Detect which cell encompasses the target text, then output its (X, Y) center coordinate. 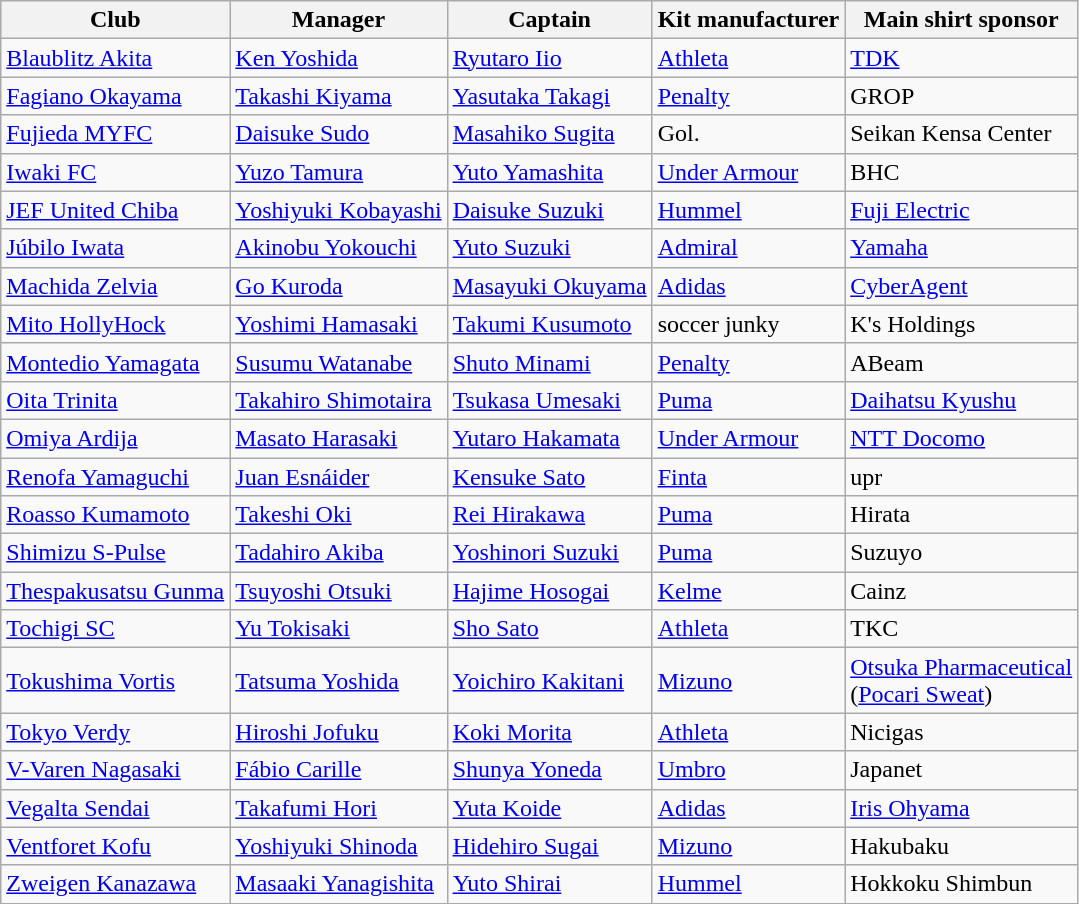
Zweigen Kanazawa (116, 884)
Montedio Yamagata (116, 362)
Iris Ohyama (962, 808)
Kensuke Sato (550, 477)
Hakubaku (962, 846)
Susumu Watanabe (338, 362)
Renofa Yamaguchi (116, 477)
K's Holdings (962, 324)
TKC (962, 629)
Ventforet Kofu (116, 846)
Japanet (962, 770)
Yuto Shirai (550, 884)
Yuzo Tamura (338, 172)
GROP (962, 96)
Tochigi SC (116, 629)
V-Varen Nagasaki (116, 770)
Hajime Hosogai (550, 591)
Yoshimi Hamasaki (338, 324)
Hidehiro Sugai (550, 846)
Shimizu S-Pulse (116, 553)
Suzuyo (962, 553)
Otsuka Pharmaceutical(Pocari Sweat) (962, 680)
Roasso Kumamoto (116, 515)
Takashi Kiyama (338, 96)
Main shirt sponsor (962, 20)
Masato Harasaki (338, 438)
Koki Morita (550, 732)
Yuta Koide (550, 808)
Ryutaro Iio (550, 58)
Hokkoku Shimbun (962, 884)
Machida Zelvia (116, 286)
Takahiro Shimotaira (338, 400)
Admiral (748, 248)
Hirata (962, 515)
Nicigas (962, 732)
Takeshi Oki (338, 515)
CyberAgent (962, 286)
ABeam (962, 362)
Júbilo Iwata (116, 248)
BHC (962, 172)
Daihatsu Kyushu (962, 400)
Fujieda MYFC (116, 134)
Yutaro Hakamata (550, 438)
Hiroshi Jofuku (338, 732)
Yamaha (962, 248)
Fagiano Okayama (116, 96)
Takafumi Hori (338, 808)
Tsuyoshi Otsuki (338, 591)
soccer junky (748, 324)
Tadahiro Akiba (338, 553)
Yoshinori Suzuki (550, 553)
Iwaki FC (116, 172)
Finta (748, 477)
Daisuke Suzuki (550, 210)
Ken Yoshida (338, 58)
upr (962, 477)
Takumi Kusumoto (550, 324)
Go Kuroda (338, 286)
Cainz (962, 591)
Mito HollyHock (116, 324)
Yoshiyuki Shinoda (338, 846)
Seikan Kensa Center (962, 134)
Manager (338, 20)
TDK (962, 58)
Masahiko Sugita (550, 134)
Shunya Yoneda (550, 770)
Tokyo Verdy (116, 732)
Shuto Minami (550, 362)
Club (116, 20)
Akinobu Yokouchi (338, 248)
Fuji Electric (962, 210)
Masaaki Yanagishita (338, 884)
Thespakusatsu Gunma (116, 591)
Daisuke Sudo (338, 134)
Rei Hirakawa (550, 515)
Kelme (748, 591)
Gol. (748, 134)
Yasutaka Takagi (550, 96)
Tokushima Vortis (116, 680)
Juan Esnáider (338, 477)
Fábio Carille (338, 770)
Tsukasa Umesaki (550, 400)
Captain (550, 20)
NTT Docomo (962, 438)
Blaublitz Akita (116, 58)
Kit manufacturer (748, 20)
Sho Sato (550, 629)
Umbro (748, 770)
Vegalta Sendai (116, 808)
JEF United Chiba (116, 210)
Yuto Yamashita (550, 172)
Yu Tokisaki (338, 629)
Oita Trinita (116, 400)
Yoichiro Kakitani (550, 680)
Masayuki Okuyama (550, 286)
Omiya Ardija (116, 438)
Tatsuma Yoshida (338, 680)
Yoshiyuki Kobayashi (338, 210)
Yuto Suzuki (550, 248)
